Capture the cell that displays the provided text and extract its (X, Y) central coordinate. 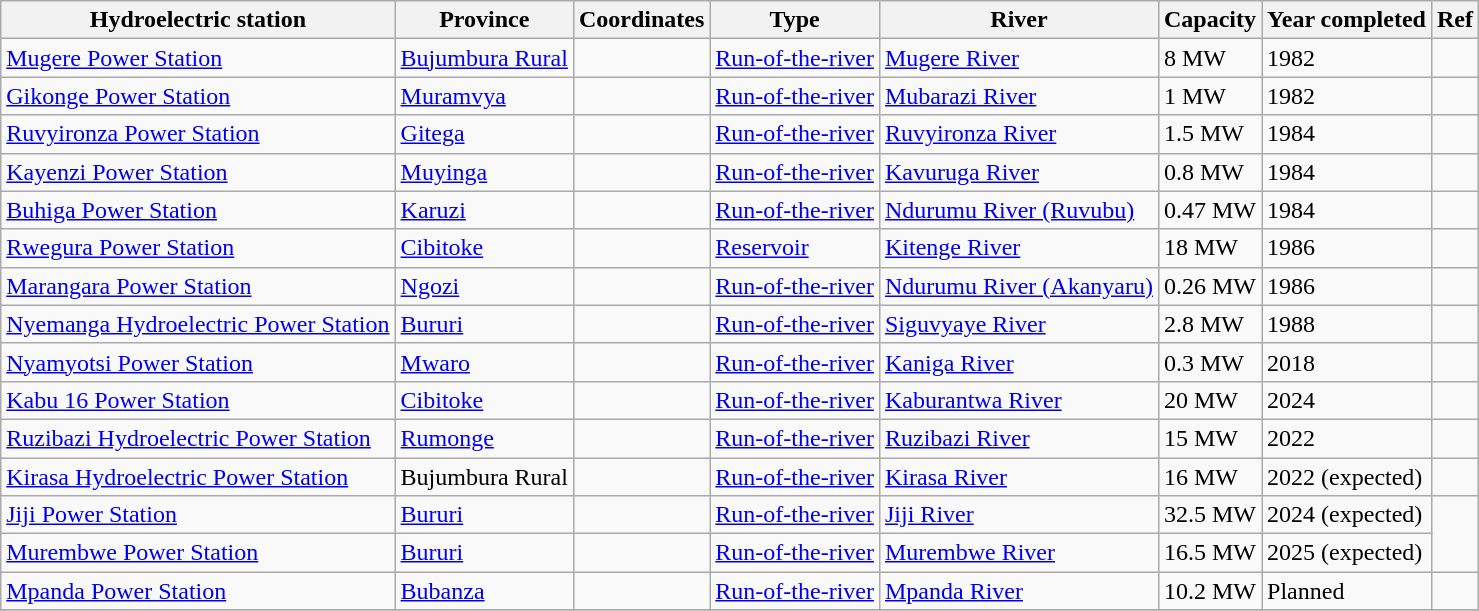
2024 (expected) (1347, 515)
1 MW (1210, 96)
Hydroelectric station (198, 20)
Murembwe Power Station (198, 553)
Province (484, 20)
Ndurumu River (Akanyaru) (1018, 286)
Kaburantwa River (1018, 400)
32.5 MW (1210, 515)
0.3 MW (1210, 362)
Karuzi (484, 210)
Rumonge (484, 438)
Ngozi (484, 286)
2022 (expected) (1347, 477)
Reservoir (795, 248)
Mwaro (484, 362)
Siguvyaye River (1018, 324)
18 MW (1210, 248)
Mpanda River (1018, 591)
Coordinates (641, 20)
Planned (1347, 591)
Year completed (1347, 20)
Rwegura Power Station (198, 248)
Kavuruga River (1018, 172)
Nyamyotsi Power Station (198, 362)
Ruzibazi Hydroelectric Power Station (198, 438)
Mpanda Power Station (198, 591)
20 MW (1210, 400)
Mubarazi River (1018, 96)
Capacity (1210, 20)
16 MW (1210, 477)
Gitega (484, 134)
Jiji River (1018, 515)
Murembwe River (1018, 553)
2025 (expected) (1347, 553)
1.5 MW (1210, 134)
Ref (1454, 20)
0.26 MW (1210, 286)
Nyemanga Hydroelectric Power Station (198, 324)
Kaniga River (1018, 362)
River (1018, 20)
8 MW (1210, 58)
2.8 MW (1210, 324)
Ruzibazi River (1018, 438)
Kitenge River (1018, 248)
Ndurumu River (Ruvubu) (1018, 210)
Jiji Power Station (198, 515)
2022 (1347, 438)
Mugere Power Station (198, 58)
Kirasa Hydroelectric Power Station (198, 477)
Bubanza (484, 591)
Kayenzi Power Station (198, 172)
Gikonge Power Station (198, 96)
0.8 MW (1210, 172)
0.47 MW (1210, 210)
Kabu 16 Power Station (198, 400)
10.2 MW (1210, 591)
1988 (1347, 324)
Ruvyironza Power Station (198, 134)
Muramvya (484, 96)
Ruvyironza River (1018, 134)
2018 (1347, 362)
Mugere River (1018, 58)
Muyinga (484, 172)
Kirasa River (1018, 477)
Marangara Power Station (198, 286)
2024 (1347, 400)
16.5 MW (1210, 553)
15 MW (1210, 438)
Buhiga Power Station (198, 210)
Type (795, 20)
